Detect which cell encompasses the target text, then output its [X, Y] center coordinate. 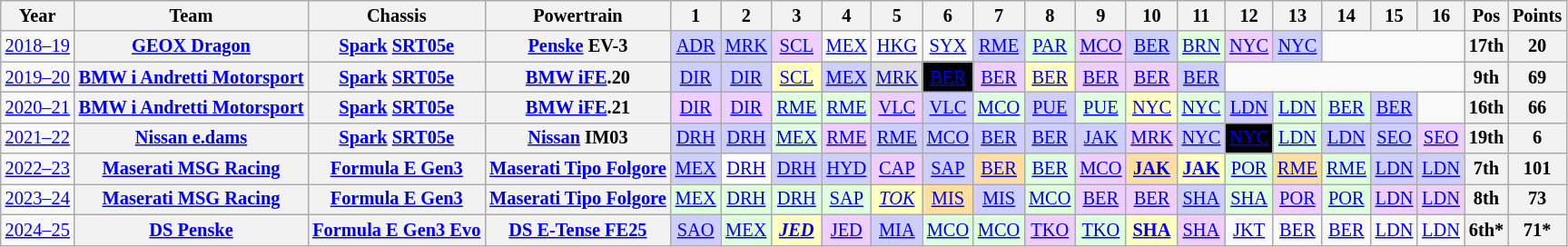
7 [999, 15]
3 [797, 15]
7th [1486, 169]
Nissan e.dams [192, 138]
9 [1100, 15]
15 [1395, 15]
SAO [695, 230]
2020–21 [38, 107]
HYD [846, 169]
9th [1486, 77]
13 [1297, 15]
SYX [948, 46]
2 [746, 15]
10 [1151, 15]
14 [1346, 15]
69 [1537, 77]
66 [1537, 107]
Formula E Gen3 Evo [396, 230]
HKG [897, 46]
GEOX Dragon [192, 46]
17th [1486, 46]
8 [1050, 15]
6th* [1486, 230]
CAP [897, 169]
2019–20 [38, 77]
16 [1441, 15]
BRN [1202, 46]
Pos [1486, 15]
DS Penske [192, 230]
1 [695, 15]
11 [1202, 15]
4 [846, 15]
19th [1486, 138]
16th [1486, 107]
2022–23 [38, 169]
Powertrain [577, 15]
Team [192, 15]
JKT [1249, 230]
DS E-Tense FE25 [577, 230]
Chassis [396, 15]
ADR [695, 46]
MIA [897, 230]
2023–24 [38, 199]
8th [1486, 199]
Penske EV-3 [577, 46]
Points [1537, 15]
71* [1537, 230]
BMW iFE.21 [577, 107]
Nissan IM03 [577, 138]
BMW iFE.20 [577, 77]
PAR [1050, 46]
20 [1537, 46]
2018–19 [38, 46]
Year [38, 15]
TOK [897, 199]
5 [897, 15]
12 [1249, 15]
2024–25 [38, 230]
2021–22 [38, 138]
101 [1537, 169]
73 [1537, 199]
